Return [x, y] of the center of cell containing provided text 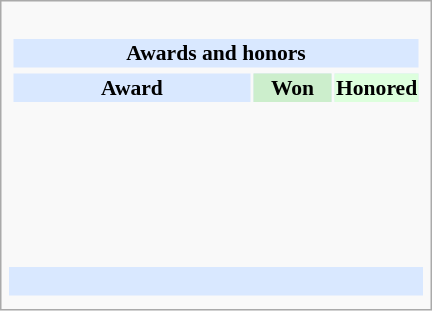
Awards and honors Award Won Honored [216, 136]
Won [293, 87]
Awards and honors [216, 53]
Honored [377, 87]
Award [132, 87]
